Identify which cell holds the provided text, then report its [x, y] central coordinate. 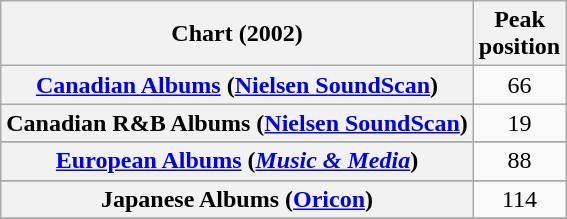
88 [519, 161]
European Albums (Music & Media) [238, 161]
114 [519, 199]
19 [519, 123]
Chart (2002) [238, 34]
Canadian R&B Albums (Nielsen SoundScan) [238, 123]
Canadian Albums (Nielsen SoundScan) [238, 85]
66 [519, 85]
Japanese Albums (Oricon) [238, 199]
Peakposition [519, 34]
